Find where the given text appears and provide that cell's center as (X, Y) coordinate. 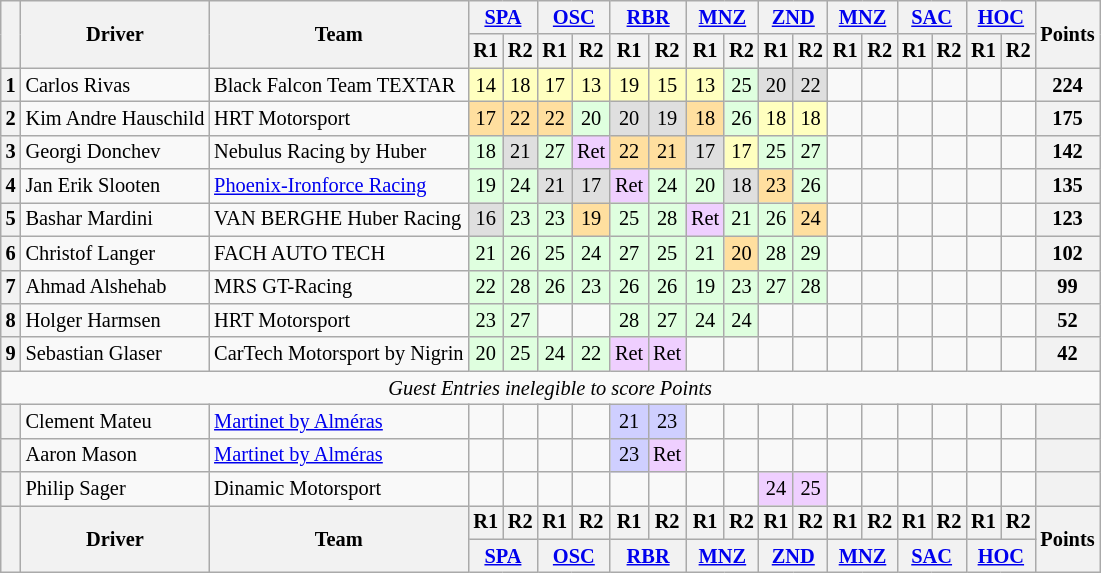
42 (1067, 354)
9 (11, 354)
Dinamic Motorsport (338, 489)
Christof Langer (116, 253)
Nebulus Racing by Huber (338, 152)
Aaron Mason (116, 455)
175 (1067, 118)
Bashar Mardini (116, 219)
Black Falcon Team TEXTAR (338, 85)
15 (667, 85)
142 (1067, 152)
29 (810, 253)
Philip Sager (116, 489)
Holger Harmsen (116, 320)
14 (486, 85)
CarTech Motorsport by Nigrin (338, 354)
Clement Mateu (116, 421)
123 (1067, 219)
Phoenix-Ironforce Racing (338, 186)
Ahmad Alshehab (116, 287)
16 (486, 219)
1 (11, 85)
7 (11, 287)
Sebastian Glaser (116, 354)
52 (1067, 320)
Guest Entries inelegible to score Points (550, 388)
5 (11, 219)
224 (1067, 85)
Carlos Rivas (116, 85)
FACH AUTO TECH (338, 253)
Georgi Donchev (116, 152)
6 (11, 253)
2 (11, 118)
135 (1067, 186)
102 (1067, 253)
Kim Andre Hauschild (116, 118)
VAN BERGHE Huber Racing (338, 219)
4 (11, 186)
MRS GT-Racing (338, 287)
99 (1067, 287)
Jan Erik Slooten (116, 186)
3 (11, 152)
8 (11, 320)
